Capture the cell that displays the provided text and extract its (x, y) central coordinate. 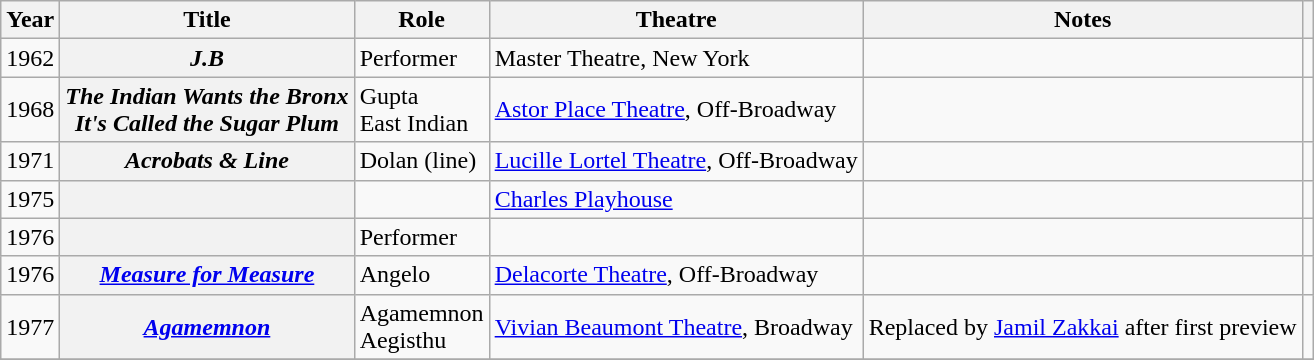
Title (207, 20)
Year (30, 20)
The Indian Wants the Bronx It's Called the Sugar Plum (207, 110)
Astor Place Theatre, Off-Broadway (676, 110)
Angelo (422, 275)
Replaced by Jamil Zakkai after first preview (1082, 326)
Master Theatre, New York (676, 58)
Charles Playhouse (676, 199)
1962 (30, 58)
1971 (30, 161)
Agamemnon Aegisthu (422, 326)
Dolan (line) (422, 161)
Gupta East Indian (422, 110)
1977 (30, 326)
Agamemnon (207, 326)
Delacorte Theatre, Off-Broadway (676, 275)
1968 (30, 110)
Vivian Beaumont Theatre, Broadway (676, 326)
1975 (30, 199)
Theatre (676, 20)
J.B (207, 58)
Lucille Lortel Theatre, Off-Broadway (676, 161)
Measure for Measure (207, 275)
Role (422, 20)
Notes (1082, 20)
Acrobats & Line (207, 161)
